Determine the [X, Y] coordinate at the center of the cell enclosing the given text.  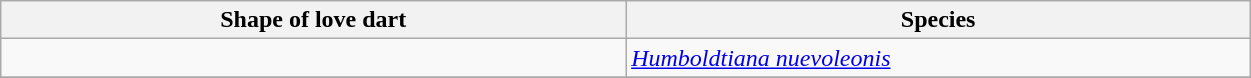
Humboldtiana nuevoleonis [938, 58]
Shape of love dart [314, 20]
Species [938, 20]
